Extract the (X, Y) coordinate from the center of the cell holding the provided text.  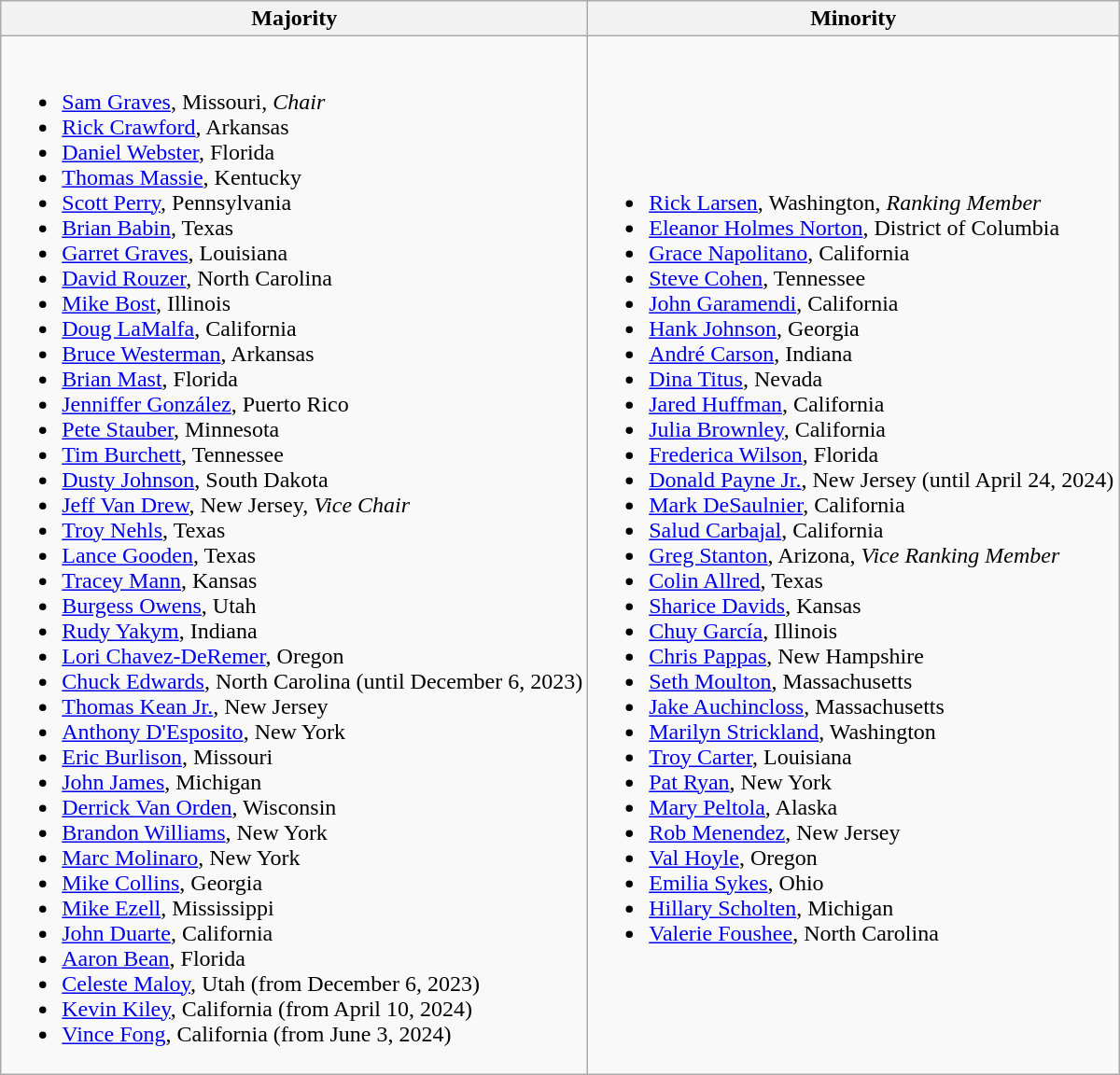
Majority (295, 19)
Minority (853, 19)
